Locate the cell with the specified text and output its [x, y] center coordinate. 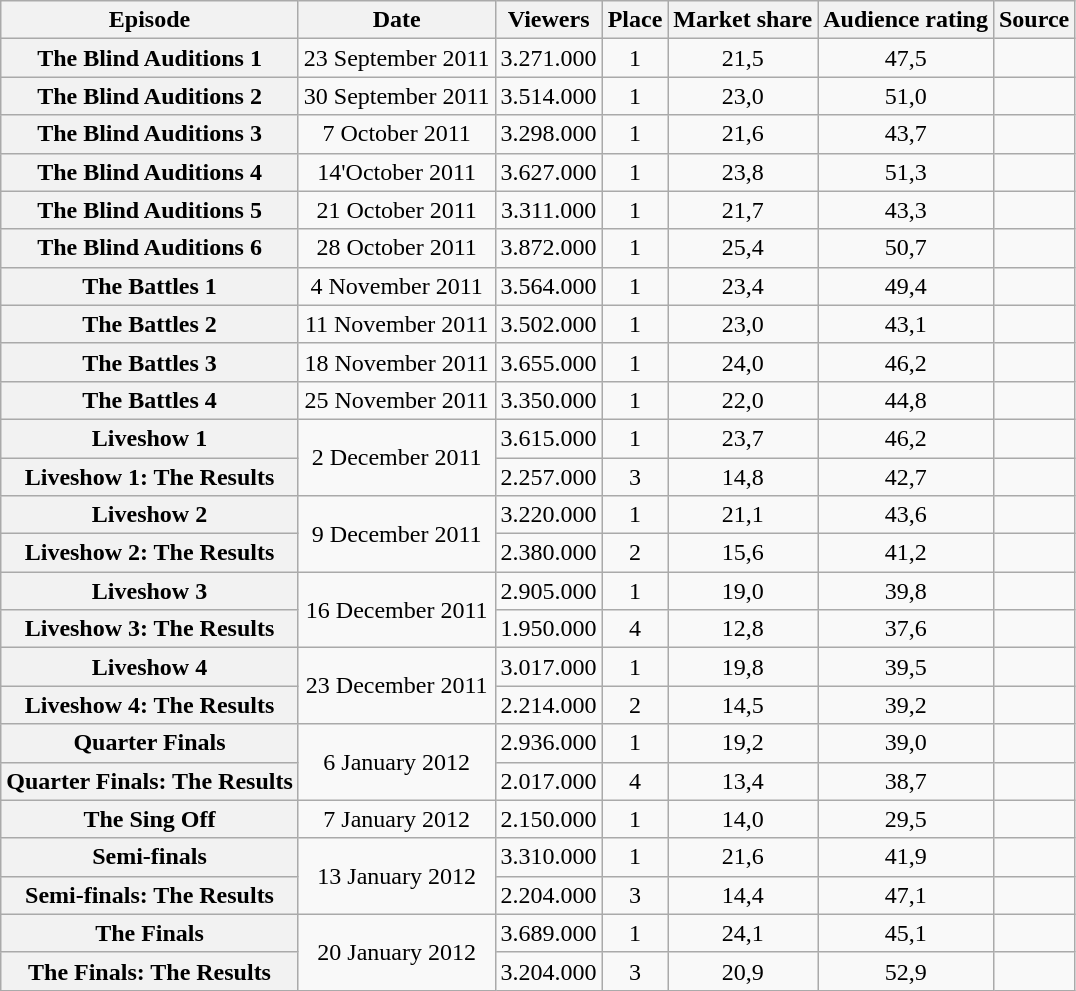
47,5 [906, 58]
Quarter Finals: The Results [150, 781]
The Battles 4 [150, 400]
23,8 [743, 172]
3.655.000 [548, 362]
The Blind Auditions 4 [150, 172]
7 January 2012 [396, 819]
3.872.000 [548, 248]
3.311.000 [548, 210]
9 December 2011 [396, 534]
25,4 [743, 248]
14,8 [743, 477]
42,7 [906, 477]
3.615.000 [548, 438]
3.310.000 [548, 857]
The Finals [150, 933]
13 January 2012 [396, 876]
25 November 2011 [396, 400]
3.350.000 [548, 400]
Source [1034, 20]
43,7 [906, 134]
Liveshow 1: The Results [150, 477]
3.564.000 [548, 286]
2.257.000 [548, 477]
19,8 [743, 667]
16 December 2011 [396, 610]
2.905.000 [548, 591]
Liveshow 4 [150, 667]
49,4 [906, 286]
43,1 [906, 324]
2.380.000 [548, 553]
The Battles 2 [150, 324]
2.017.000 [548, 781]
2.204.000 [548, 895]
23 December 2011 [396, 686]
41,9 [906, 857]
Liveshow 1 [150, 438]
37,6 [906, 629]
6 January 2012 [396, 762]
4 November 2011 [396, 286]
3.271.000 [548, 58]
3.204.000 [548, 971]
Liveshow 4: The Results [150, 705]
23,4 [743, 286]
28 October 2011 [396, 248]
23,7 [743, 438]
43,3 [906, 210]
Audience rating [906, 20]
50,7 [906, 248]
38,7 [906, 781]
15,6 [743, 553]
24,0 [743, 362]
The Blind Auditions 6 [150, 248]
51,0 [906, 96]
21,1 [743, 515]
Semi-finals: The Results [150, 895]
Liveshow 3 [150, 591]
2.936.000 [548, 743]
20 January 2012 [396, 952]
The Blind Auditions 5 [150, 210]
20,9 [743, 971]
Semi-finals [150, 857]
2 December 2011 [396, 457]
21,5 [743, 58]
23 September 2011 [396, 58]
3.298.000 [548, 134]
3.017.000 [548, 667]
The Battles 1 [150, 286]
The Finals: The Results [150, 971]
Viewers [548, 20]
39,2 [906, 705]
Liveshow 2 [150, 515]
The Blind Auditions 1 [150, 58]
39,5 [906, 667]
22,0 [743, 400]
Quarter Finals [150, 743]
Place [635, 20]
12,8 [743, 629]
Date [396, 20]
Market share [743, 20]
The Sing Off [150, 819]
45,1 [906, 933]
14,0 [743, 819]
21 October 2011 [396, 210]
2.150.000 [548, 819]
39,0 [906, 743]
Liveshow 3: The Results [150, 629]
13,4 [743, 781]
21,7 [743, 210]
19,0 [743, 591]
14,4 [743, 895]
39,8 [906, 591]
14'October 2011 [396, 172]
18 November 2011 [396, 362]
47,1 [906, 895]
The Battles 3 [150, 362]
Episode [150, 20]
14,5 [743, 705]
52,9 [906, 971]
51,3 [906, 172]
3.627.000 [548, 172]
3.220.000 [548, 515]
1.950.000 [548, 629]
The Blind Auditions 2 [150, 96]
41,2 [906, 553]
29,5 [906, 819]
11 November 2011 [396, 324]
7 October 2011 [396, 134]
Liveshow 2: The Results [150, 553]
3.514.000 [548, 96]
2.214.000 [548, 705]
24,1 [743, 933]
3.502.000 [548, 324]
The Blind Auditions 3 [150, 134]
19,2 [743, 743]
44,8 [906, 400]
30 September 2011 [396, 96]
43,6 [906, 515]
3.689.000 [548, 933]
